Identify which cell holds the provided text, then report its (X, Y) central coordinate. 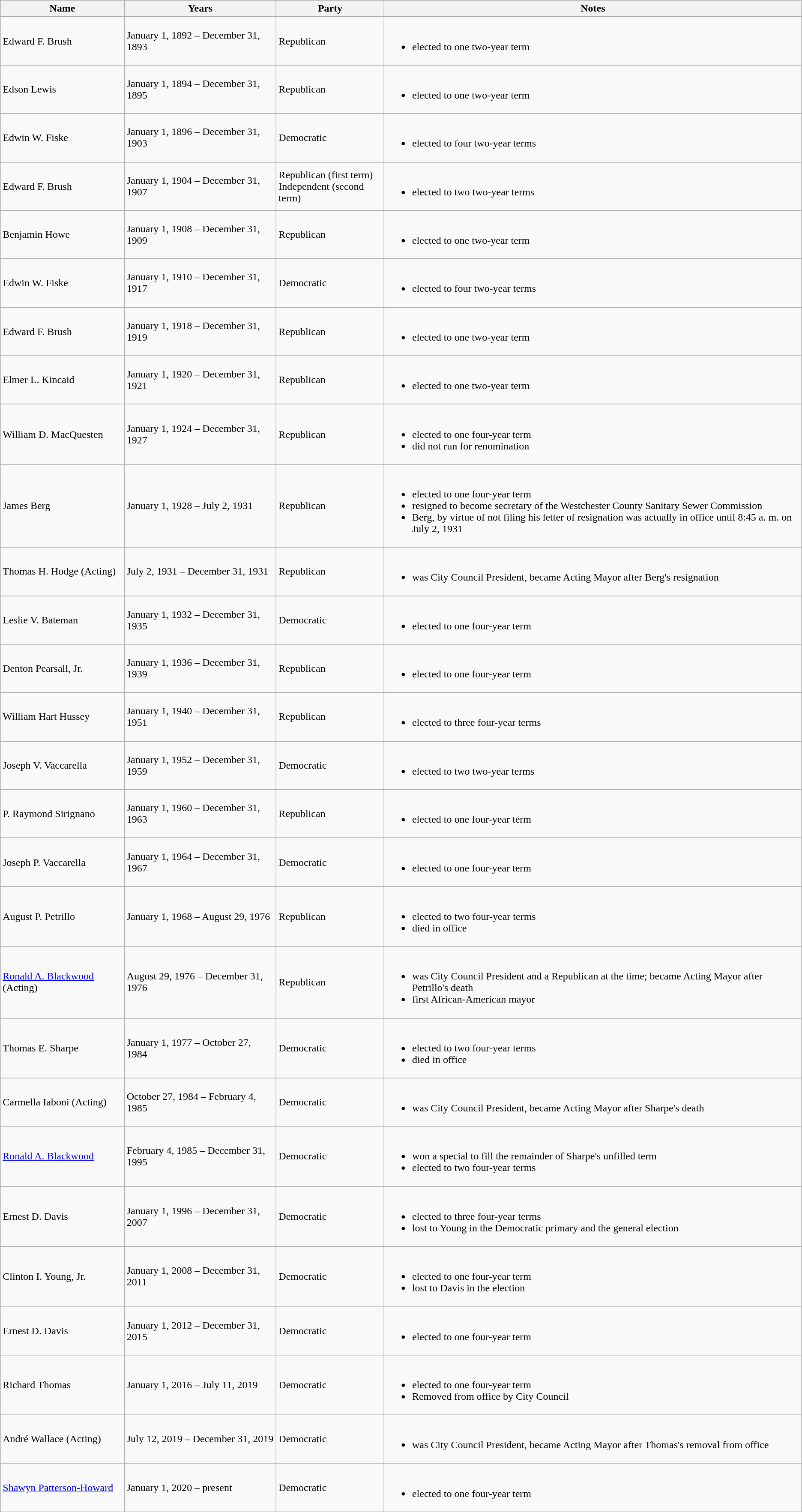
Shawyn Patterson-Howard (63, 1488)
July 2, 1931 – December 31, 1931 (200, 572)
William Hart Hussey (63, 717)
January 1, 1996 – December 31, 2007 (200, 1216)
August P. Petrillo (63, 916)
January 1, 1968 – August 29, 1976 (200, 916)
January 1, 1936 – December 31, 1939 (200, 668)
Thomas E. Sharpe (63, 1048)
January 1, 1892 – December 31, 1893 (200, 41)
Joseph P. Vaccarella (63, 862)
January 1, 1920 – December 31, 1921 (200, 380)
February 4, 1985 – December 31, 1995 (200, 1156)
James Berg (63, 506)
January 1, 1928 – July 2, 1931 (200, 506)
January 1, 1896 – December 31, 1903 (200, 138)
P. Raymond Sirignano (63, 814)
Richard Thomas (63, 1385)
Joseph V. Vaccarella (63, 765)
Elmer L. Kincaid (63, 380)
January 1, 1904 – December 31, 1907 (200, 186)
Leslie V. Bateman (63, 620)
January 1, 1952 – December 31, 1959 (200, 765)
January 1, 1908 – December 31, 1909 (200, 235)
elected to one four-year termdid not run for renomination (593, 434)
January 1, 1932 – December 31, 1935 (200, 620)
January 1, 1940 – December 31, 1951 (200, 717)
was City Council President, became Acting Mayor after Sharpe's death (593, 1102)
elected to three four-year termslost to Young in the Democratic primary and the general election (593, 1216)
January 1, 1894 – December 31, 1895 (200, 89)
was City Council President, became Acting Mayor after Berg's resignation (593, 572)
elected to one four-year termRemoved from office by City Council (593, 1385)
William D. MacQuesten (63, 434)
Benjamin Howe (63, 235)
January 1, 2016 – July 11, 2019 (200, 1385)
Party (330, 9)
Thomas H. Hodge (Acting) (63, 572)
January 1, 1960 – December 31, 1963 (200, 814)
elected to one four-year termlost to Davis in the election (593, 1276)
Notes (593, 9)
January 1, 2008 – December 31, 2011 (200, 1276)
was City Council President, became Acting Mayor after Thomas's removal from office (593, 1439)
January 1, 2020 – present (200, 1488)
Denton Pearsall, Jr. (63, 668)
Years (200, 9)
Carmella Iaboni (Acting) (63, 1102)
July 12, 2019 – December 31, 2019 (200, 1439)
Ronald A. Blackwood (63, 1156)
October 27, 1984 – February 4, 1985 (200, 1102)
Clinton I. Young, Jr. (63, 1276)
elected to three four-year terms (593, 717)
Ronald A. Blackwood (Acting) (63, 982)
Republican (first term)Independent (second term) (330, 186)
January 1, 1964 – December 31, 1967 (200, 862)
January 1, 2012 – December 31, 2015 (200, 1331)
January 1, 1977 – October 27, 1984 (200, 1048)
André Wallace (Acting) (63, 1439)
January 1, 1918 – December 31, 1919 (200, 332)
Edson Lewis (63, 89)
Name (63, 9)
January 1, 1910 – December 31, 1917 (200, 283)
January 1, 1924 – December 31, 1927 (200, 434)
won a special to fill the remainder of Sharpe's unfilled termelected to two four-year terms (593, 1156)
August 29, 1976 – December 31, 1976 (200, 982)
was City Council President and a Republican at the time; became Acting Mayor after Petrillo's deathfirst African-American mayor (593, 982)
